Identify which cell holds the provided text, then report its (X, Y) central coordinate. 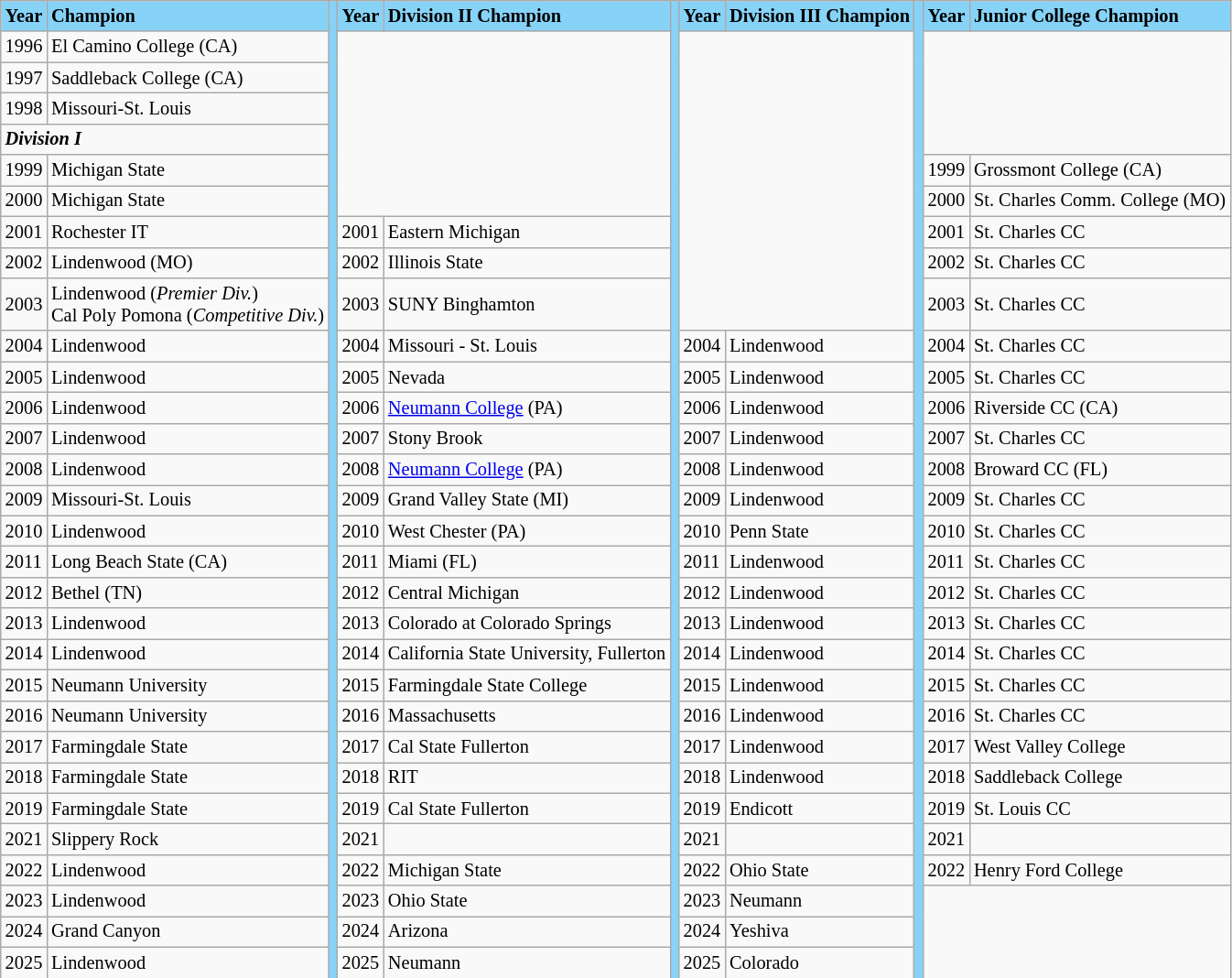
Division III Champion (820, 16)
Penn State (820, 531)
St. Louis CC (1100, 809)
Massachusetts (527, 716)
Grossmont College (CA) (1100, 170)
California State University, Fullerton (527, 654)
Missouri - St. Louis (527, 346)
Grand Canyon (188, 931)
SUNY Binghamton (527, 304)
Central Michigan (527, 592)
Division I (165, 139)
Broward CC (FL) (1100, 470)
Grand Valley State (MI) (527, 500)
Nevada (527, 377)
1997 (24, 78)
Saddleback College (CA) (188, 78)
Saddleback College (1100, 777)
El Camino College (CA) (188, 47)
West Chester (PA) (527, 531)
Colorado (820, 962)
Henry Ford College (1100, 870)
Riverside CC (CA) (1100, 407)
Arizona (527, 931)
Yeshiva (820, 931)
Bethel (TN) (188, 592)
Eastern Michigan (527, 232)
St. Charles Comm. College (MO) (1100, 201)
Lindenwood (MO) (188, 263)
Junior College Champion (1100, 16)
West Valley College (1100, 746)
Miami (FL) (527, 561)
Farmingdale State College (527, 685)
Illinois State (527, 263)
RIT (527, 777)
Colorado at Colorado Springs (527, 624)
Lindenwood (Premier Div.)Cal Poly Pomona (Competitive Div.) (188, 304)
Stony Brook (527, 439)
Slippery Rock (188, 839)
Long Beach State (CA) (188, 561)
Champion (188, 16)
1996 (24, 47)
Endicott (820, 809)
1998 (24, 108)
Division II Champion (527, 16)
Rochester IT (188, 232)
